Provide the (x, y) coordinate of the cell's center where the given text is located.  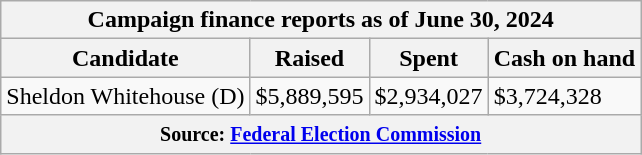
Cash on hand (564, 58)
Candidate (126, 58)
Raised (310, 58)
Sheldon Whitehouse (D) (126, 96)
$5,889,595 (310, 96)
Spent (428, 58)
$3,724,328 (564, 96)
Source: Federal Election Commission (321, 134)
$2,934,027 (428, 96)
Campaign finance reports as of June 30, 2024 (321, 20)
